Return (x, y) of the center of cell containing provided text 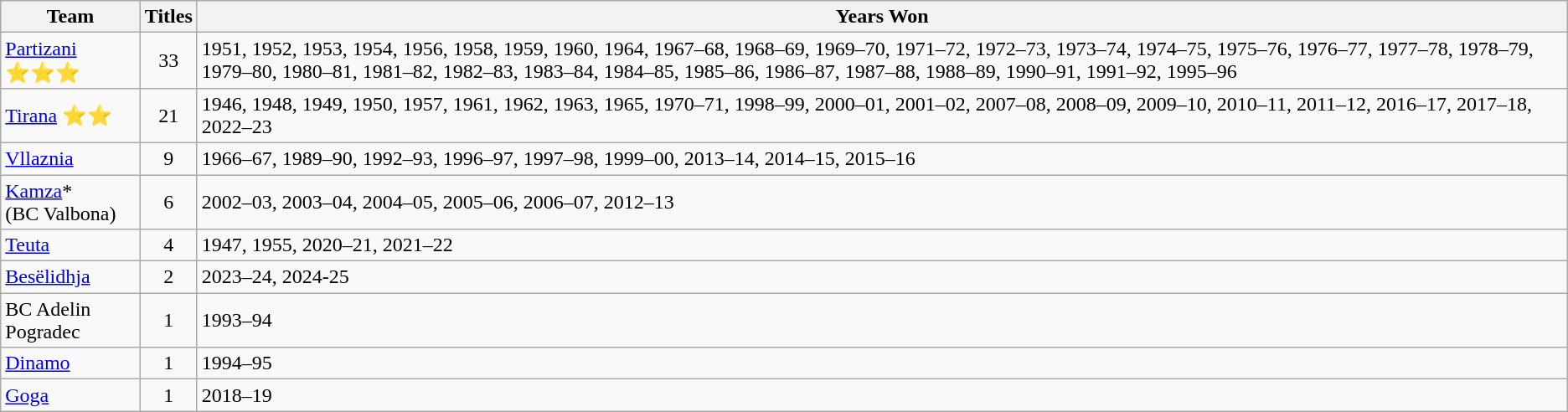
21 (168, 116)
Team (70, 17)
Partizani ⭐⭐⭐ (70, 60)
9 (168, 158)
Besëlidhja (70, 277)
Vllaznia (70, 158)
2 (168, 277)
1993–94 (882, 320)
4 (168, 245)
2002–03, 2003–04, 2004–05, 2005–06, 2006–07, 2012–13 (882, 201)
2023–24, 2024-25 (882, 277)
1994–95 (882, 363)
Dinamo (70, 363)
1966–67, 1989–90, 1992–93, 1996–97, 1997–98, 1999–00, 2013–14, 2014–15, 2015–16 (882, 158)
Teuta (70, 245)
Titles (168, 17)
2018–19 (882, 395)
Years Won (882, 17)
33 (168, 60)
Kamza*(BC Valbona) (70, 201)
Tirana ⭐⭐ (70, 116)
1947, 1955, 2020–21, 2021–22 (882, 245)
BC Adelin Pogradec (70, 320)
6 (168, 201)
Goga (70, 395)
